Locate the cell with the specified text and output its [X, Y] center coordinate. 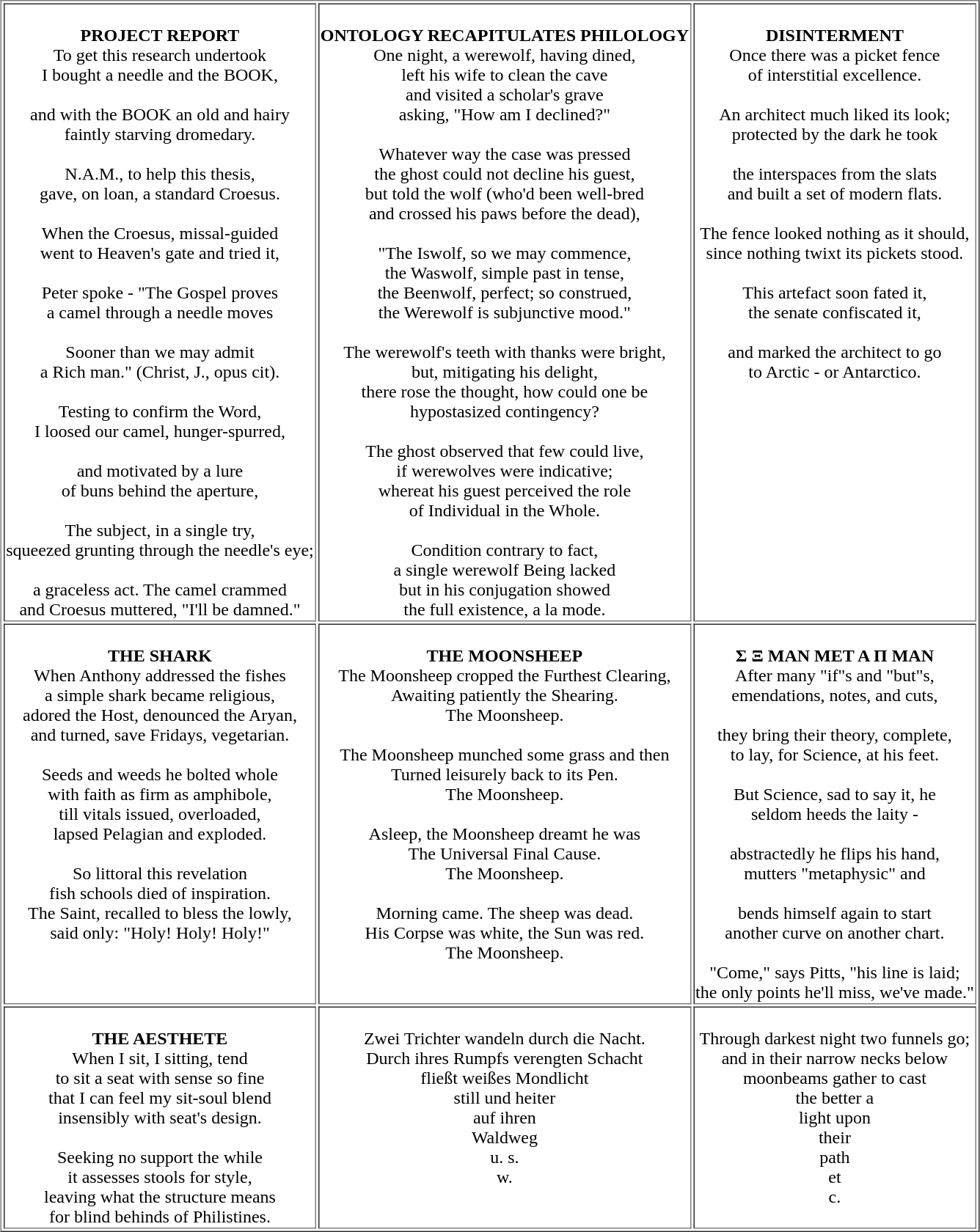
Zwei Trichter wandeln durch die Nacht. Durch ihres Rumpfs verengten Schacht fließt weißes Mondlicht still und heiter auf ihren Waldweg u. s. w. [505, 1118]
Through darkest night two funnels go; and in their narrow necks below moonbeams gather to cast the better a light upon their path et c. [835, 1118]
